Determine the [X, Y] coordinate at the center of the cell enclosing the given text.  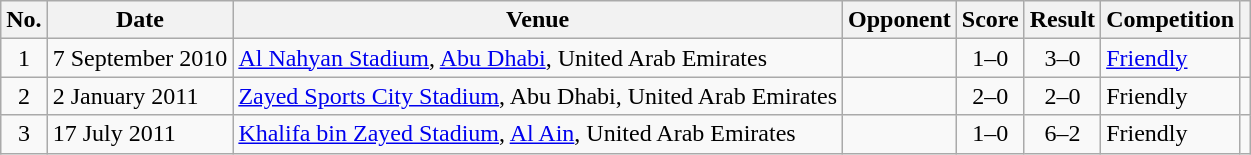
Al Nahyan Stadium, Abu Dhabi, United Arab Emirates [538, 58]
Zayed Sports City Stadium, Abu Dhabi, United Arab Emirates [538, 96]
Khalifa bin Zayed Stadium, Al Ain, United Arab Emirates [538, 134]
3 [24, 134]
No. [24, 20]
Score [990, 20]
1 [24, 58]
7 September 2010 [140, 58]
Result [1062, 20]
3–0 [1062, 58]
2 January 2011 [140, 96]
Competition [1170, 20]
Date [140, 20]
Venue [538, 20]
6–2 [1062, 134]
2 [24, 96]
Opponent [900, 20]
17 July 2011 [140, 134]
